Pinpoint the cell where the given text exists, returning its [x, y] midpoint coordinate. 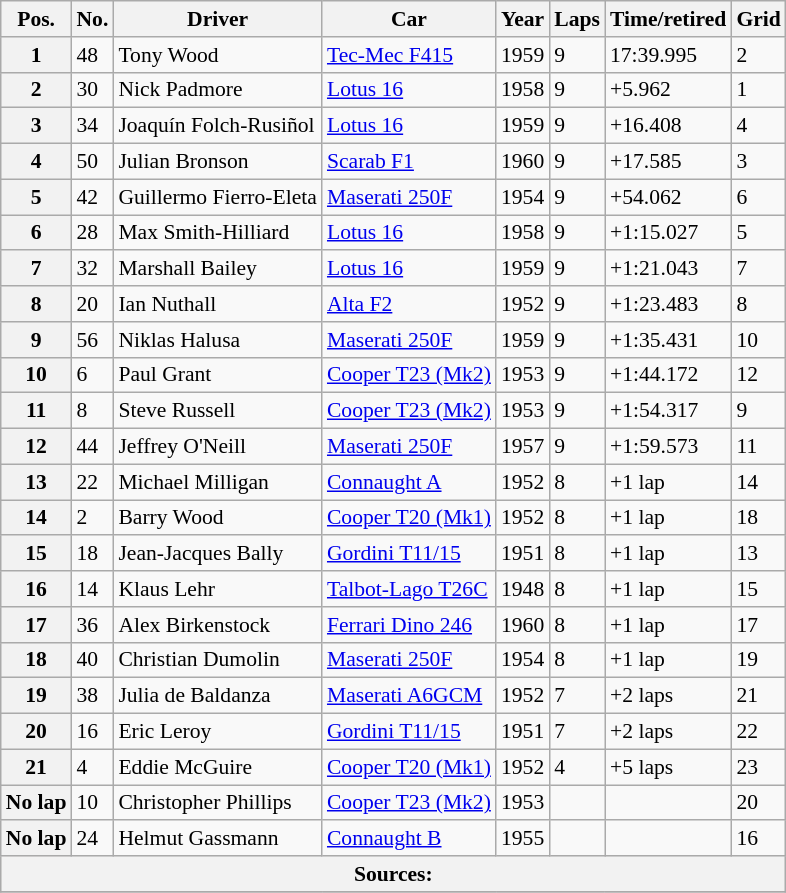
Max Smith-Hilliard [218, 233]
Car [409, 19]
Michael Milligan [218, 482]
+1:15.027 [668, 233]
Alta F2 [409, 304]
Eric Leroy [218, 732]
32 [92, 269]
Ferrari Dino 246 [409, 625]
1948 [522, 589]
+1:35.431 [668, 340]
+1:23.483 [668, 304]
24 [92, 839]
Tec-Mec F415 [409, 55]
+54.062 [668, 197]
Paul Grant [218, 375]
+16.408 [668, 126]
Julia de Baldanza [218, 696]
Sources: [394, 874]
Joaquín Folch-Rusiñol [218, 126]
Nick Padmore [218, 90]
40 [92, 660]
Talbot-Lago T26C [409, 589]
Marshall Bailey [218, 269]
38 [92, 696]
17:39.995 [668, 55]
Jeffrey O'Neill [218, 447]
+1:44.172 [668, 375]
Connaught A [409, 482]
Maserati A6GCM [409, 696]
Eddie McGuire [218, 767]
Steve Russell [218, 411]
+1:54.317 [668, 411]
Tony Wood [218, 55]
Christopher Phillips [218, 803]
+17.585 [668, 162]
34 [92, 126]
28 [92, 233]
No. [92, 19]
Christian Dumolin [218, 660]
Klaus Lehr [218, 589]
Year [522, 19]
+5.962 [668, 90]
Julian Bronson [218, 162]
Guillermo Fierro-Eleta [218, 197]
48 [92, 55]
1955 [522, 839]
Alex Birkenstock [218, 625]
+1:21.043 [668, 269]
50 [92, 162]
Connaught B [409, 839]
Niklas Halusa [218, 340]
Grid [758, 19]
30 [92, 90]
Barry Wood [218, 518]
Laps [577, 19]
Ian Nuthall [218, 304]
44 [92, 447]
1957 [522, 447]
+1:59.573 [668, 447]
Time/retired [668, 19]
+5 laps [668, 767]
36 [92, 625]
42 [92, 197]
Jean-Jacques Bally [218, 554]
Pos. [36, 19]
23 [758, 767]
Scarab F1 [409, 162]
Helmut Gassmann [218, 839]
Driver [218, 19]
56 [92, 340]
